Identify which cell holds the provided text, then report its (X, Y) central coordinate. 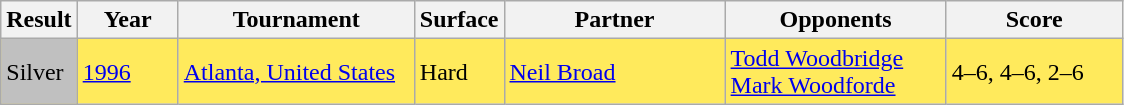
Partner (614, 20)
1996 (128, 72)
Year (128, 20)
Opponents (836, 20)
Silver (39, 72)
4–6, 4–6, 2–6 (1034, 72)
Atlanta, United States (296, 72)
Neil Broad (614, 72)
Score (1034, 20)
Hard (459, 72)
Surface (459, 20)
Result (39, 20)
Todd Woodbridge Mark Woodforde (836, 72)
Tournament (296, 20)
